Capture the cell that displays the provided text and extract its [X, Y] central coordinate. 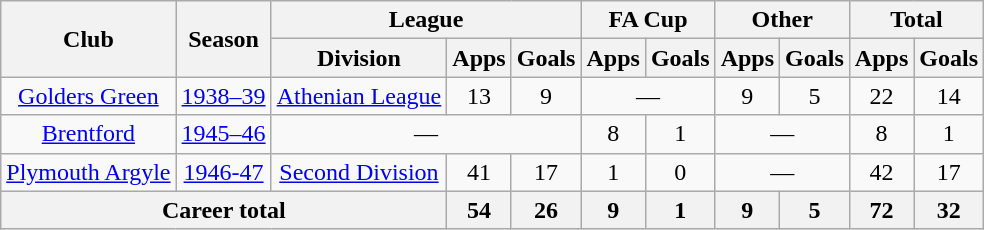
1946-47 [224, 172]
22 [881, 96]
Golders Green [88, 96]
Plymouth Argyle [88, 172]
Second Division [359, 172]
13 [479, 96]
0 [680, 172]
FA Cup [648, 20]
Career total [224, 210]
League [426, 20]
Brentford [88, 134]
72 [881, 210]
41 [479, 172]
1945–46 [224, 134]
Total [916, 20]
14 [949, 96]
32 [949, 210]
Club [88, 39]
1938–39 [224, 96]
Division [359, 58]
42 [881, 172]
Season [224, 39]
Athenian League [359, 96]
54 [479, 210]
Other [782, 20]
26 [546, 210]
